Return [X, Y] of the center of cell containing provided text 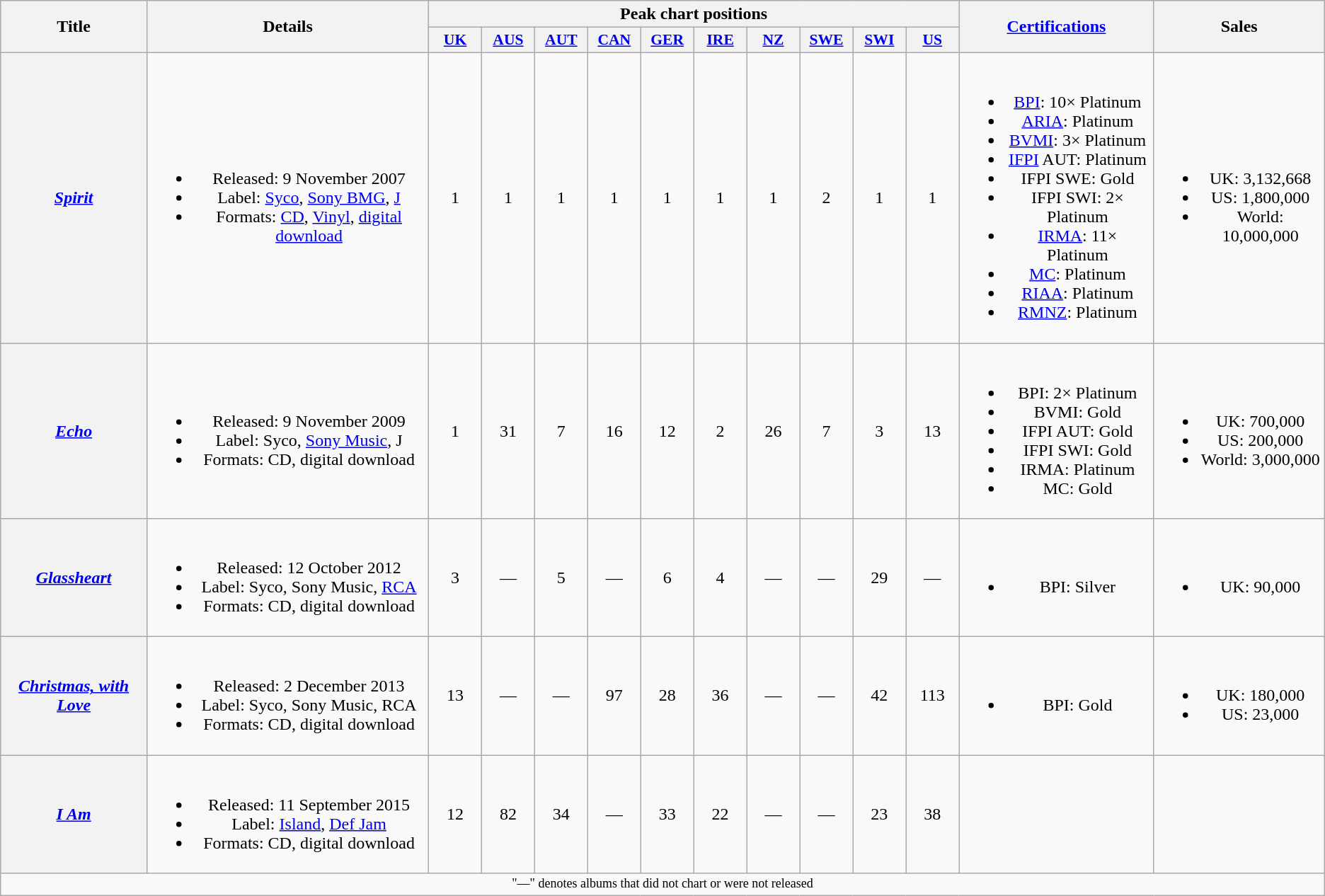
UK: 700,000US: 200,000World: 3,000,000 [1239, 430]
Spirit [74, 197]
Released: 9 November 2007Label: Syco, Sony BMG, JFormats: CD, Vinyl, digital download [288, 197]
33 [667, 814]
Details [288, 27]
Released: 2 December 2013Label: Syco, Sony Music, RCAFormats: CD, digital download [288, 696]
31 [508, 430]
Released: 9 November 2009Label: Syco, Sony Music, JFormats: CD, digital download [288, 430]
NZ [773, 40]
Christmas, with Love [74, 696]
AUT [561, 40]
SWI [879, 40]
26 [773, 430]
IRE [721, 40]
AUS [508, 40]
UK [456, 40]
SWE [827, 40]
29 [879, 578]
GER [667, 40]
"—" denotes albums that did not chart or were not released [662, 885]
23 [879, 814]
38 [933, 814]
34 [561, 814]
Released: 11 September 2015Label: Island, Def JamFormats: CD, digital download [288, 814]
US [933, 40]
36 [721, 696]
I Am [74, 814]
UK: 90,000 [1239, 578]
16 [614, 430]
82 [508, 814]
Sales [1239, 27]
5 [561, 578]
42 [879, 696]
CAN [614, 40]
Echo [74, 430]
BPI: Gold [1056, 696]
28 [667, 696]
Peak chart positions [694, 14]
UK: 3,132,668US: 1,800,000World: 10,000,000 [1239, 197]
UK: 180,000US: 23,000 [1239, 696]
BPI: Silver [1056, 578]
22 [721, 814]
Certifications [1056, 27]
113 [933, 696]
4 [721, 578]
Glassheart [74, 578]
BPI: 2× PlatinumBVMI: GoldIFPI AUT: GoldIFPI SWI: GoldIRMA: PlatinumMC: Gold [1056, 430]
6 [667, 578]
97 [614, 696]
Title [74, 27]
Released: 12 October 2012Label: Syco, Sony Music, RCAFormats: CD, digital download [288, 578]
